Return [x, y] of the center of cell containing provided text 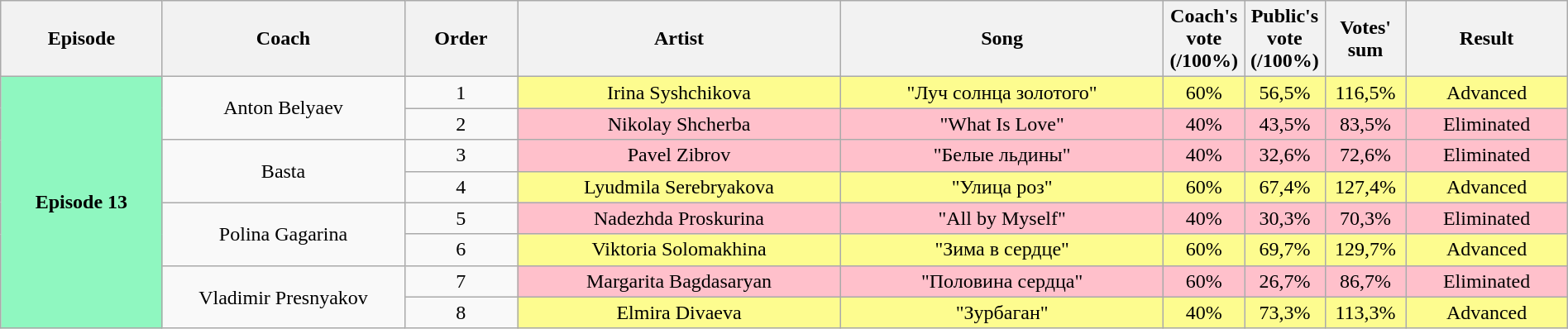
Result [1487, 39]
Coach's vote (/100%) [1204, 39]
72,6% [1365, 155]
113,3% [1365, 312]
Episode 13 [81, 203]
Lyudmila Serebryakova [680, 187]
"Зурбаган" [1002, 312]
Anton Belyaev [283, 108]
86,7% [1365, 281]
Song [1002, 39]
Nikolay Shcherba [680, 124]
67,4% [1285, 187]
Viktoria Solomakhina [680, 250]
7 [461, 281]
"Улица роз" [1002, 187]
26,7% [1285, 281]
1 [461, 93]
43,5% [1285, 124]
Polina Gagarina [283, 234]
"Зима в сердце" [1002, 250]
Vladimir Presnyakov [283, 297]
Coach [283, 39]
Basta [283, 171]
8 [461, 312]
129,7% [1365, 250]
"What Is Love" [1002, 124]
56,5% [1285, 93]
Elmira Divaeva [680, 312]
3 [461, 155]
Artist [680, 39]
70,3% [1365, 218]
Episode [81, 39]
83,5% [1365, 124]
4 [461, 187]
6 [461, 250]
"Луч солнца золотого" [1002, 93]
116,5% [1365, 93]
Order [461, 39]
5 [461, 218]
Pavel Zibrov [680, 155]
69,7% [1285, 250]
Irina Syshchikova [680, 93]
Nadezhda Proskurina [680, 218]
30,3% [1285, 218]
"Белые льдины" [1002, 155]
Public's vote (/100%) [1285, 39]
Votes' sum [1365, 39]
73,3% [1285, 312]
2 [461, 124]
127,4% [1365, 187]
"Половина сердца" [1002, 281]
Margarita Bagdasaryan [680, 281]
"All by Myself" [1002, 218]
32,6% [1285, 155]
